Determine the [X, Y] coordinate at the center of the cell enclosing the given text.  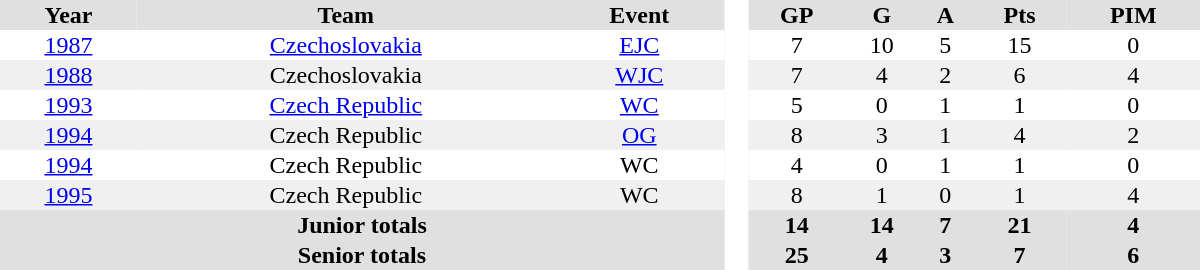
1987 [68, 45]
25 [797, 255]
Pts [1020, 15]
A [946, 15]
PIM [1134, 15]
GP [797, 15]
Senior totals [362, 255]
Year [68, 15]
Event [640, 15]
G [882, 15]
EJC [640, 45]
21 [1020, 225]
1988 [68, 75]
OG [640, 135]
10 [882, 45]
15 [1020, 45]
Team [346, 15]
1993 [68, 105]
1995 [68, 195]
Junior totals [362, 225]
WJC [640, 75]
